Provide the [X, Y] coordinate of the cell's center where the given text is located.  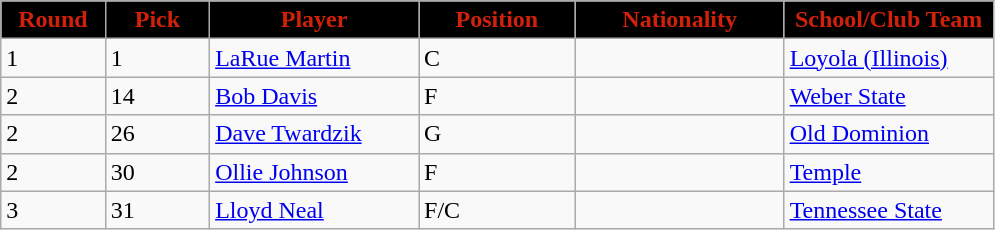
26 [157, 134]
Nationality [680, 20]
Dave Twardzik [314, 134]
Lloyd Neal [314, 210]
Player [314, 20]
31 [157, 210]
Round [53, 20]
Position [498, 20]
G [498, 134]
Loyola (Illinois) [888, 58]
Old Dominion [888, 134]
Bob Davis [314, 96]
School/Club Team [888, 20]
30 [157, 172]
C [498, 58]
Weber State [888, 96]
F/C [498, 210]
14 [157, 96]
LaRue Martin [314, 58]
Temple [888, 172]
Ollie Johnson [314, 172]
Pick [157, 20]
3 [53, 210]
Tennessee State [888, 210]
